Detect which cell encompasses the target text, then output its [x, y] center coordinate. 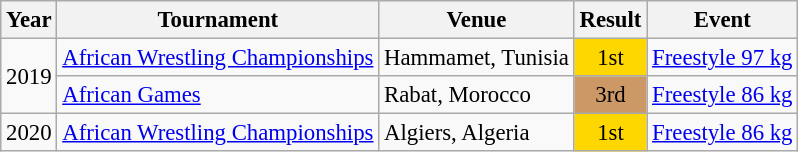
Freestyle 97 kg [722, 58]
3rd [610, 95]
Algiers, Algeria [476, 133]
Year [29, 20]
Event [722, 20]
2019 [29, 76]
Hammamet, Tunisia [476, 58]
Tournament [218, 20]
2020 [29, 133]
Rabat, Morocco [476, 95]
African Games [218, 95]
Result [610, 20]
Venue [476, 20]
